Find where the given text appears and provide that cell's center as (X, Y) coordinate. 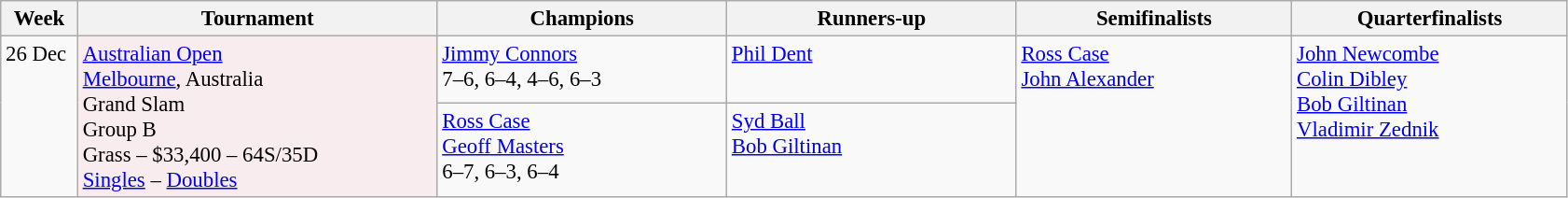
Champions (582, 19)
Week (39, 19)
Quarterfinalists (1430, 19)
John Newcombe Colin Dibley Bob Giltinan Vladimir Zednik (1430, 118)
Ross Case Geoff Masters 6–7, 6–3, 6–4 (582, 149)
Phil Dent (873, 69)
Jimmy Connors 7–6, 6–4, 4–6, 6–3 (582, 69)
26 Dec (39, 118)
Tournament (257, 19)
Runners-up (873, 19)
Semifinalists (1154, 19)
Syd Ball Bob Giltinan (873, 149)
Ross Case John Alexander (1154, 118)
Australian Open Melbourne, Australia Grand Slam Group B Grass – $33,400 – 64S/35D Singles – Doubles (257, 118)
